Capture the cell that displays the provided text and extract its (X, Y) central coordinate. 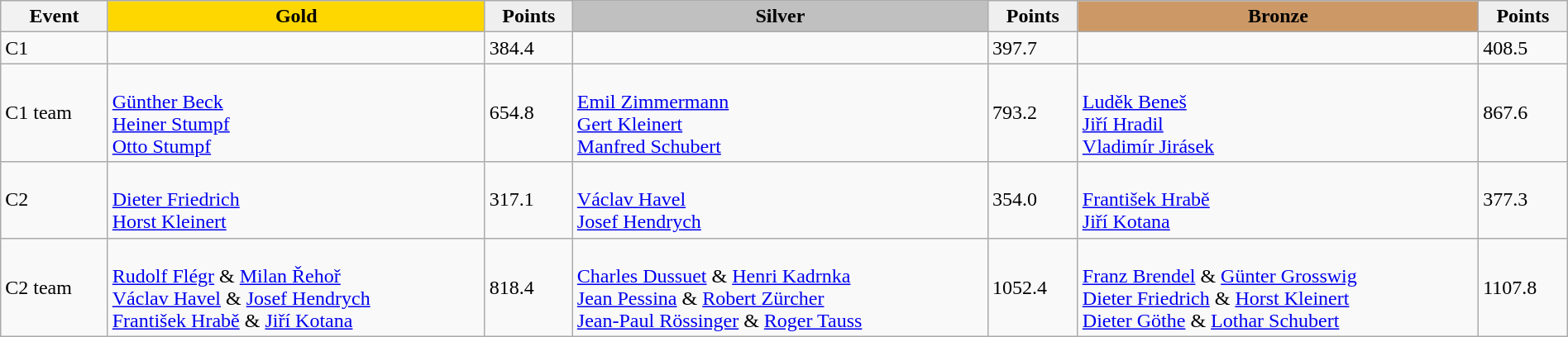
793.2 (1032, 112)
Václav HavelJosef Hendrych (780, 200)
397.7 (1032, 48)
317.1 (528, 200)
C2 (55, 200)
Dieter FriedrichHorst Kleinert (296, 200)
Günther BeckHeiner StumpfOtto Stumpf (296, 112)
Rudolf Flégr & Milan ŘehořVáclav Havel & Josef HendrychFrantišek Hrabě & Jiří Kotana (296, 287)
Event (55, 17)
Franz Brendel & Günter GrosswigDieter Friedrich & Horst KleinertDieter Göthe & Lothar Schubert (1278, 287)
408.5 (1523, 48)
Emil ZimmermannGert KleinertManfred Schubert (780, 112)
654.8 (528, 112)
František HraběJiří Kotana (1278, 200)
818.4 (528, 287)
1107.8 (1523, 287)
C1 team (55, 112)
C2 team (55, 287)
Gold (296, 17)
Silver (780, 17)
Charles Dussuet & Henri KadrnkaJean Pessina & Robert ZürcherJean-Paul Rössinger & Roger Tauss (780, 287)
1052.4 (1032, 287)
384.4 (528, 48)
354.0 (1032, 200)
867.6 (1523, 112)
377.3 (1523, 200)
Bronze (1278, 17)
C1 (55, 48)
Luděk BenešJiří HradilVladimír Jirásek (1278, 112)
